Capture the cell that displays the provided text and extract its (X, Y) central coordinate. 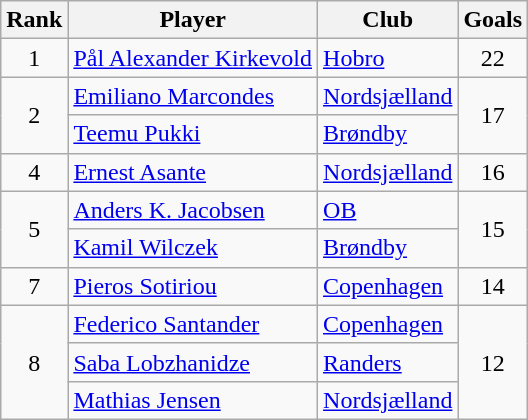
Ernest Asante (193, 172)
Kamil Wilczek (193, 248)
5 (34, 229)
7 (34, 286)
Federico Santander (193, 324)
Anders K. Jacobsen (193, 210)
Pieros Sotiriou (193, 286)
2 (34, 115)
15 (493, 229)
22 (493, 58)
Hobro (388, 58)
14 (493, 286)
17 (493, 115)
Rank (34, 20)
Randers (388, 362)
Pål Alexander Kirkevold (193, 58)
8 (34, 362)
Teemu Pukki (193, 134)
Player (193, 20)
12 (493, 362)
Goals (493, 20)
1 (34, 58)
Saba Lobzhanidze (193, 362)
Club (388, 20)
4 (34, 172)
Emiliano Marcondes (193, 96)
OB (388, 210)
Mathias Jensen (193, 400)
16 (493, 172)
